Locate the cell with the specified text and output its (X, Y) center coordinate. 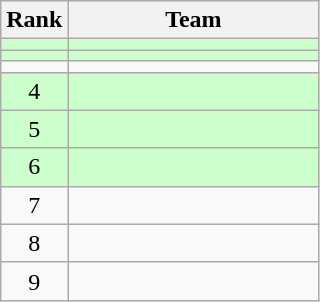
Rank (34, 20)
Team (194, 20)
4 (34, 91)
9 (34, 281)
6 (34, 167)
8 (34, 243)
5 (34, 129)
7 (34, 205)
